For the text-containing cell, return its midpoint in (X, Y) coordinate format. 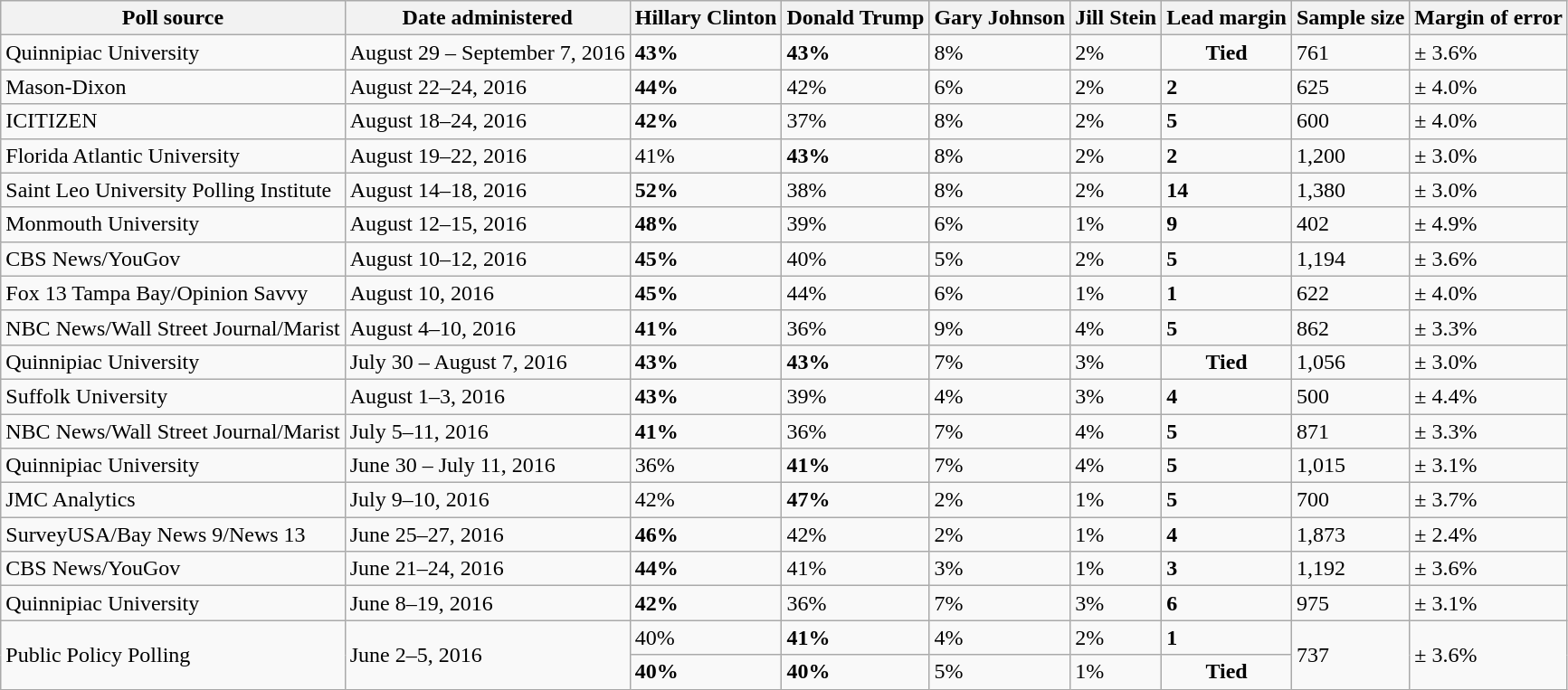
871 (1350, 431)
July 9–10, 2016 (487, 500)
622 (1350, 293)
Fox 13 Tampa Bay/Opinion Savvy (173, 293)
Lead margin (1227, 18)
862 (1350, 327)
July 30 – August 7, 2016 (487, 362)
52% (706, 190)
6 (1227, 603)
August 12–15, 2016 (487, 224)
± 3.7% (1489, 500)
June 2–5, 2016 (487, 655)
700 (1350, 500)
1,056 (1350, 362)
August 14–18, 2016 (487, 190)
SurveyUSA/Bay News 9/News 13 (173, 534)
August 18–24, 2016 (487, 121)
46% (706, 534)
Monmouth University (173, 224)
± 4.9% (1489, 224)
Florida Atlantic University (173, 156)
ICITIZEN (173, 121)
47% (856, 500)
August 1–3, 2016 (487, 396)
1,873 (1350, 534)
Public Policy Polling (173, 655)
38% (856, 190)
1,192 (1350, 569)
Poll source (173, 18)
JMC Analytics (173, 500)
3 (1227, 569)
761 (1350, 52)
625 (1350, 87)
Jill Stein (1117, 18)
Donald Trump (856, 18)
Margin of error (1489, 18)
Hillary Clinton (706, 18)
1,200 (1350, 156)
Suffolk University (173, 396)
1,194 (1350, 259)
500 (1350, 396)
June 30 – July 11, 2016 (487, 466)
± 2.4% (1489, 534)
Mason-Dixon (173, 87)
1,380 (1350, 190)
1,015 (1350, 466)
48% (706, 224)
Date administered (487, 18)
August 10, 2016 (487, 293)
737 (1350, 655)
July 5–11, 2016 (487, 431)
August 29 – September 7, 2016 (487, 52)
Gary Johnson (1000, 18)
August 10–12, 2016 (487, 259)
August 19–22, 2016 (487, 156)
June 8–19, 2016 (487, 603)
Saint Leo University Polling Institute (173, 190)
9 (1227, 224)
June 25–27, 2016 (487, 534)
Sample size (1350, 18)
9% (1000, 327)
975 (1350, 603)
600 (1350, 121)
June 21–24, 2016 (487, 569)
± 4.4% (1489, 396)
37% (856, 121)
August 22–24, 2016 (487, 87)
August 4–10, 2016 (487, 327)
14 (1227, 190)
402 (1350, 224)
